Provide the [x, y] coordinate of the cell's center where the given text is located.  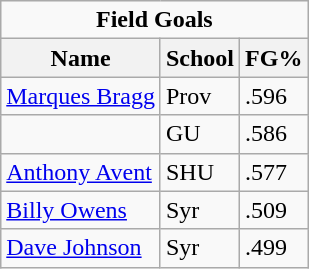
FG% [274, 58]
SHU [200, 172]
Field Goals [154, 20]
Name [81, 58]
.586 [274, 134]
Marques Bragg [81, 96]
.596 [274, 96]
School [200, 58]
Prov [200, 96]
.577 [274, 172]
.499 [274, 248]
.509 [274, 210]
GU [200, 134]
Anthony Avent [81, 172]
Dave Johnson [81, 248]
Billy Owens [81, 210]
